Identify which cell holds the provided text, then report its [x, y] central coordinate. 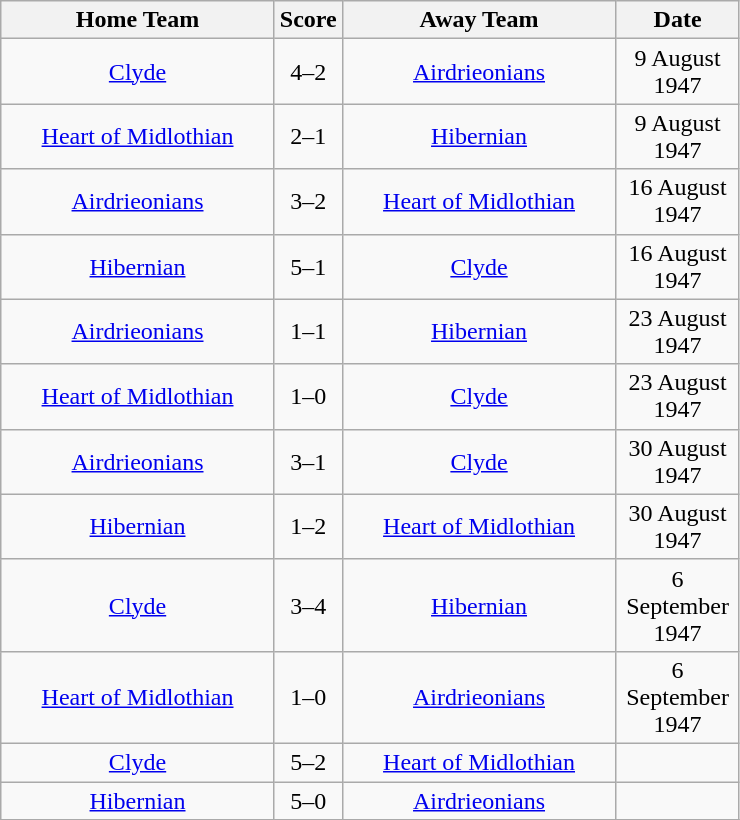
3–4 [308, 605]
3–1 [308, 462]
1–1 [308, 332]
Away Team [479, 20]
4–2 [308, 72]
5–1 [308, 266]
5–2 [308, 762]
Date [678, 20]
2–1 [308, 136]
1–2 [308, 526]
3–2 [308, 202]
5–0 [308, 801]
Home Team [138, 20]
Score [308, 20]
